Identify which cell holds the provided text, then report its [X, Y] central coordinate. 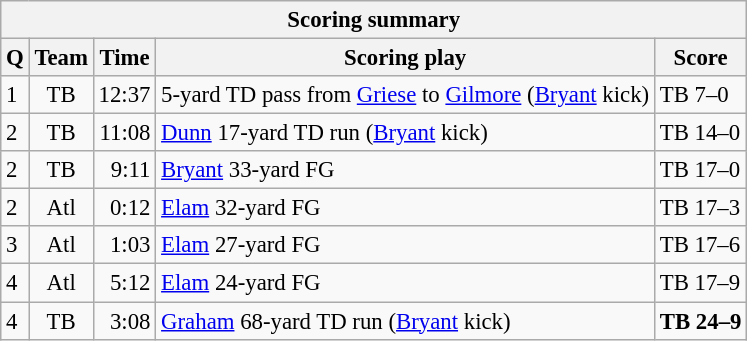
Team [61, 58]
3 [15, 245]
TB 17–6 [700, 245]
1 [15, 95]
Time [124, 58]
5-yard TD pass from Griese to Gilmore (Bryant kick) [406, 95]
TB 24–9 [700, 321]
Elam 24-yard FG [406, 283]
Score [700, 58]
Elam 32-yard FG [406, 208]
TB 17–0 [700, 170]
TB 17–9 [700, 283]
TB 14–0 [700, 133]
TB 17–3 [700, 208]
Dunn 17-yard TD run (Bryant kick) [406, 133]
Bryant 33-yard FG [406, 170]
12:37 [124, 95]
Graham 68-yard TD run (Bryant kick) [406, 321]
Q [15, 58]
1:03 [124, 245]
Scoring summary [374, 20]
5:12 [124, 283]
TB 7–0 [700, 95]
Scoring play [406, 58]
3:08 [124, 321]
11:08 [124, 133]
Elam 27-yard FG [406, 245]
0:12 [124, 208]
9:11 [124, 170]
